Return the (x, y) coordinate for the center point of the cell that contains the specified text.  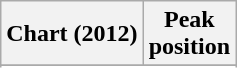
Peak position (189, 34)
Chart (2012) (72, 34)
